Identify which cell holds the provided text, then report its (x, y) central coordinate. 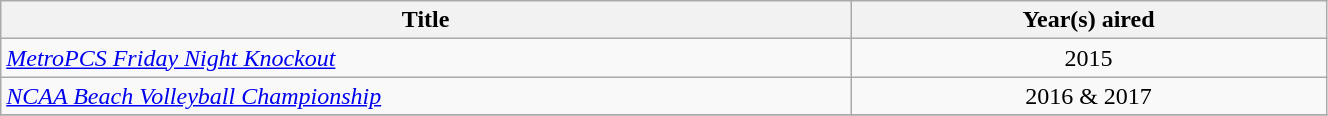
2015 (1089, 58)
NCAA Beach Volleyball Championship (426, 96)
Title (426, 20)
MetroPCS Friday Night Knockout (426, 58)
Year(s) aired (1089, 20)
2016 & 2017 (1089, 96)
